Search for the cell housing the specified text and yield its (x, y) center coordinate. 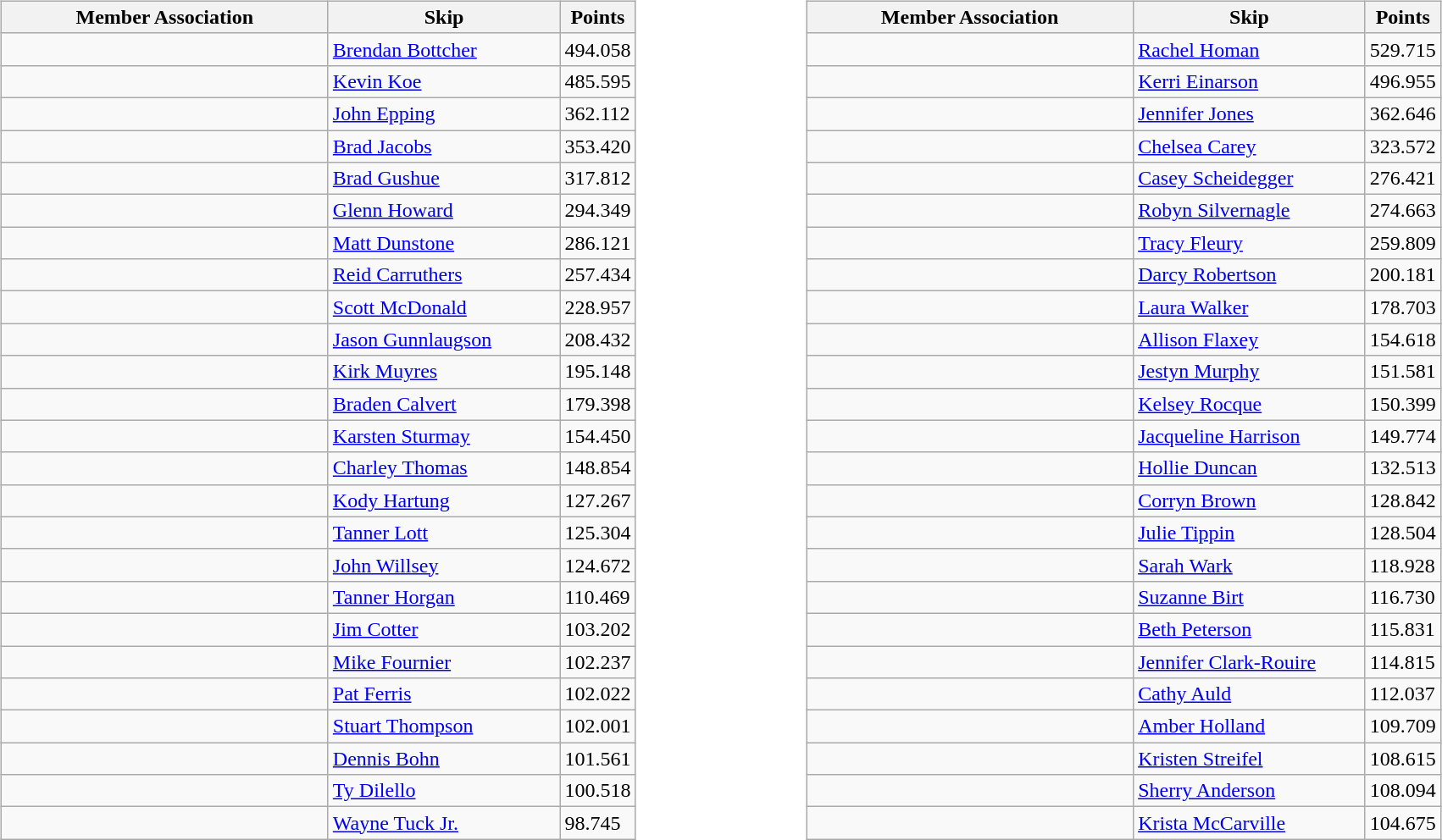
Mike Fournier (444, 661)
Allison Flaxey (1250, 340)
Beth Peterson (1250, 629)
Stuart Thompson (444, 727)
116.730 (1403, 597)
274.663 (1403, 211)
Tracy Fleury (1250, 243)
Kerri Einarson (1250, 81)
Brad Gushue (444, 179)
Reid Carruthers (444, 275)
195.148 (598, 372)
125.304 (598, 533)
276.421 (1403, 179)
128.842 (1403, 500)
200.181 (1403, 275)
104.675 (1403, 823)
150.399 (1403, 404)
Pat Ferris (444, 694)
108.094 (1403, 791)
Casey Scheidegger (1250, 179)
Jacqueline Harrison (1250, 436)
Julie Tippin (1250, 533)
102.001 (598, 727)
494.058 (598, 49)
149.774 (1403, 436)
102.237 (598, 661)
529.715 (1403, 49)
Robyn Silvernagle (1250, 211)
208.432 (598, 340)
110.469 (598, 597)
Brad Jacobs (444, 146)
Cathy Auld (1250, 694)
Ty Dilello (444, 791)
Brendan Bottcher (444, 49)
Kody Hartung (444, 500)
Kirk Muyres (444, 372)
Jim Cotter (444, 629)
154.450 (598, 436)
124.672 (598, 565)
Wayne Tuck Jr. (444, 823)
108.615 (1403, 759)
118.928 (1403, 565)
Matt Dunstone (444, 243)
101.561 (598, 759)
Kevin Koe (444, 81)
127.267 (598, 500)
496.955 (1403, 81)
151.581 (1403, 372)
Chelsea Carey (1250, 146)
102.022 (598, 694)
Sherry Anderson (1250, 791)
Tanner Horgan (444, 597)
Karsten Sturmay (444, 436)
154.618 (1403, 340)
Kelsey Rocque (1250, 404)
Darcy Robertson (1250, 275)
132.513 (1403, 468)
103.202 (598, 629)
John Epping (444, 113)
178.703 (1403, 307)
Tanner Lott (444, 533)
Scott McDonald (444, 307)
Hollie Duncan (1250, 468)
Jason Gunnlaugson (444, 340)
Rachel Homan (1250, 49)
362.646 (1403, 113)
112.037 (1403, 694)
Sarah Wark (1250, 565)
Braden Calvert (444, 404)
353.420 (598, 146)
100.518 (598, 791)
362.112 (598, 113)
Jennifer Clark-Rouire (1250, 661)
Kristen Streifel (1250, 759)
128.504 (1403, 533)
228.957 (598, 307)
Jennifer Jones (1250, 113)
286.121 (598, 243)
323.572 (1403, 146)
Laura Walker (1250, 307)
317.812 (598, 179)
109.709 (1403, 727)
485.595 (598, 81)
Dennis Bohn (444, 759)
Krista McCarville (1250, 823)
114.815 (1403, 661)
294.349 (598, 211)
148.854 (598, 468)
Amber Holland (1250, 727)
Suzanne Birt (1250, 597)
257.434 (598, 275)
179.398 (598, 404)
Corryn Brown (1250, 500)
Jestyn Murphy (1250, 372)
Charley Thomas (444, 468)
115.831 (1403, 629)
John Willsey (444, 565)
Glenn Howard (444, 211)
259.809 (1403, 243)
98.745 (598, 823)
